Search for the cell housing the specified text and yield its [X, Y] center coordinate. 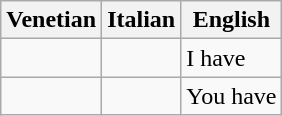
You have [232, 96]
I have [232, 58]
Italian [142, 20]
English [232, 20]
Venetian [52, 20]
